Return [X, Y] of the center of cell containing provided text 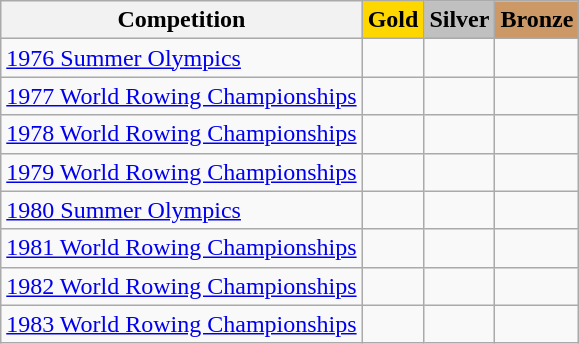
1979 World Rowing Championships [182, 172]
1981 World Rowing Championships [182, 248]
1976 Summer Olympics [182, 58]
Gold [393, 20]
1982 World Rowing Championships [182, 286]
Silver [460, 20]
1980 Summer Olympics [182, 210]
Competition [182, 20]
1977 World Rowing Championships [182, 96]
1978 World Rowing Championships [182, 134]
1983 World Rowing Championships [182, 324]
Bronze [537, 20]
